Scan for the cell matching the given text and deliver its (x, y) coordinate at center. 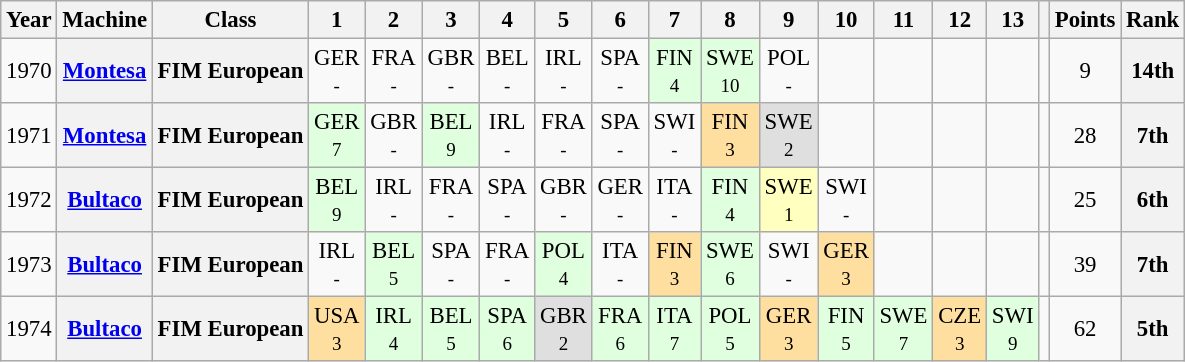
13 (1012, 20)
POL- (788, 72)
25 (1084, 200)
11 (904, 20)
SWE2 (788, 136)
1972 (29, 200)
BEL- (508, 72)
1 (337, 20)
3 (450, 20)
5th (1153, 330)
12 (960, 20)
GBR2 (564, 330)
4 (508, 20)
Rank (1153, 20)
Year (29, 20)
POL5 (730, 330)
62 (1084, 330)
1973 (29, 264)
8 (730, 20)
SPA6 (508, 330)
1974 (29, 330)
Machine (104, 20)
2 (394, 20)
1971 (29, 136)
CZE3 (960, 330)
14th (1153, 72)
IRL4 (394, 330)
SWE10 (730, 72)
7 (674, 20)
10 (846, 20)
POL4 (564, 264)
SWE6 (730, 264)
ITA7 (674, 330)
6 (620, 20)
5 (564, 20)
28 (1084, 136)
1970 (29, 72)
6th (1153, 200)
GER7 (337, 136)
FIN5 (846, 330)
SWI9 (1012, 330)
39 (1084, 264)
SWE1 (788, 200)
Class (230, 20)
Points (1084, 20)
USA3 (337, 330)
FRA6 (620, 330)
SWE7 (904, 330)
